Identify which cell holds the provided text, then report its (x, y) central coordinate. 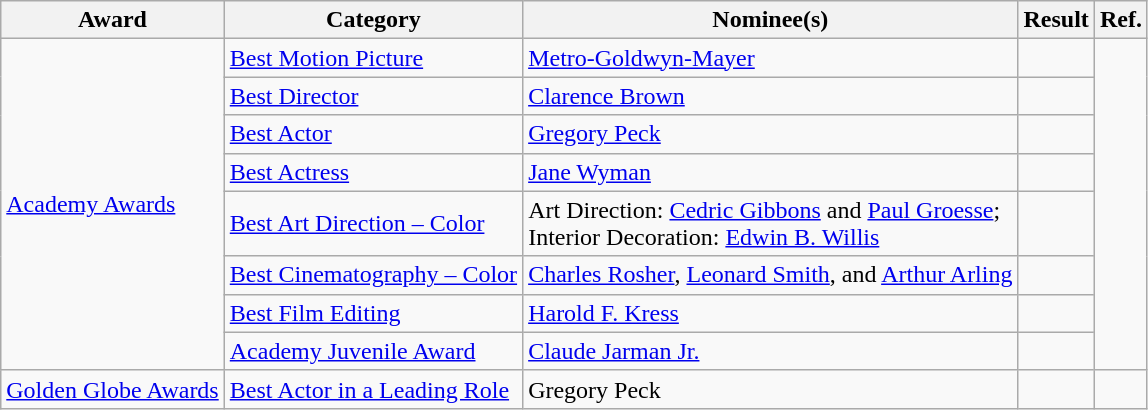
Best Film Editing (373, 313)
Category (373, 20)
Harold F. Kress (770, 313)
Result (1056, 20)
Golden Globe Awards (113, 389)
Best Cinematography – Color (373, 275)
Charles Rosher, Leonard Smith, and Arthur Arling (770, 275)
Academy Juvenile Award (373, 351)
Best Motion Picture (373, 58)
Award (113, 20)
Best Director (373, 96)
Best Actor (373, 134)
Clarence Brown (770, 96)
Claude Jarman Jr. (770, 351)
Ref. (1120, 20)
Metro-Goldwyn-Mayer (770, 58)
Jane Wyman (770, 172)
Art Direction: Cedric Gibbons and Paul Groesse; Interior Decoration: Edwin B. Willis (770, 224)
Best Actor in a Leading Role (373, 389)
Academy Awards (113, 205)
Nominee(s) (770, 20)
Best Actress (373, 172)
Best Art Direction – Color (373, 224)
